Return the (X, Y) coordinate for the center point of the cell that contains the specified text.  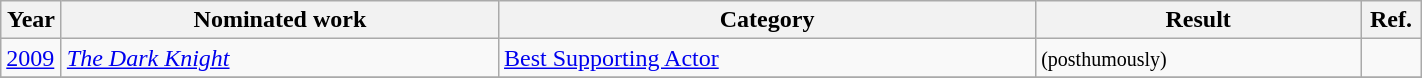
Best Supporting Actor (768, 58)
2009 (32, 58)
The Dark Knight (280, 58)
(posthumously) (1198, 58)
Category (768, 20)
Ref. (1392, 20)
Result (1198, 20)
Nominated work (280, 20)
Year (32, 20)
